Detect which cell encompasses the target text, then output its (X, Y) center coordinate. 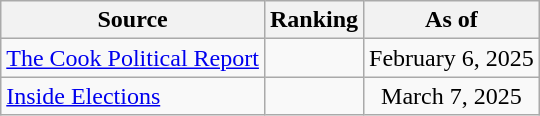
February 6, 2025 (452, 58)
Ranking (314, 20)
March 7, 2025 (452, 96)
As of (452, 20)
Source (133, 20)
The Cook Political Report (133, 58)
Inside Elections (133, 96)
